For the text-containing cell, return its midpoint in [X, Y] coordinate format. 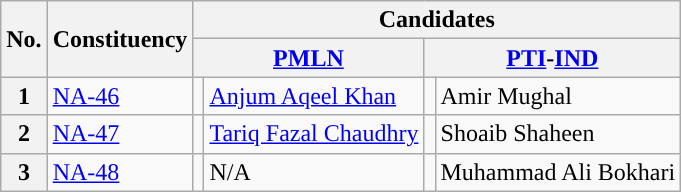
Tariq Fazal Chaudhry [314, 134]
1 [24, 96]
Muhammad Ali Bokhari [558, 172]
N/A [314, 172]
PTI-IND [552, 58]
NA-48 [120, 172]
NA-46 [120, 96]
Candidates [437, 20]
2 [24, 134]
NA-47 [120, 134]
Shoaib Shaheen [558, 134]
3 [24, 172]
Constituency [120, 39]
Amir Mughal [558, 96]
PMLN [308, 58]
No. [24, 39]
Anjum Aqeel Khan [314, 96]
